Return [x, y] of the center of cell containing provided text 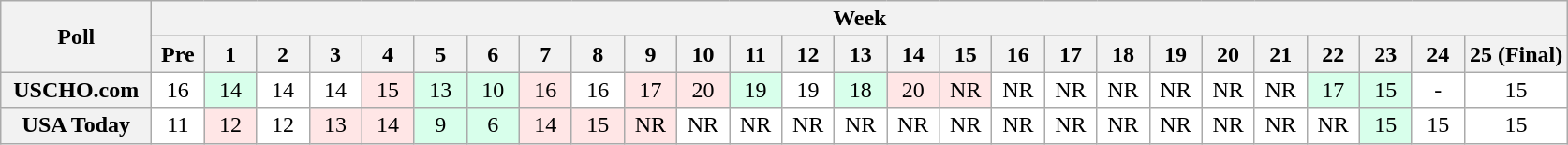
22 [1333, 54]
- [1438, 90]
Poll [77, 36]
5 [440, 54]
8 [598, 54]
7 [545, 54]
2 [283, 54]
24 [1438, 54]
Week [860, 19]
23 [1385, 54]
21 [1280, 54]
4 [388, 54]
Pre [178, 54]
USCHO.com [77, 90]
1 [230, 54]
USA Today [77, 125]
25 (Final) [1516, 54]
3 [335, 54]
